Extract the [X, Y] coordinate from the center of the cell holding the provided text.  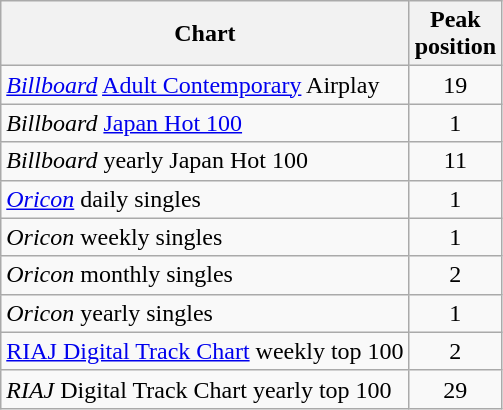
Oricon monthly singles [205, 275]
11 [455, 161]
Oricon daily singles [205, 199]
19 [455, 85]
Billboard Adult Contemporary Airplay [205, 85]
RIAJ Digital Track Chart weekly top 100 [205, 351]
29 [455, 389]
Chart [205, 34]
Oricon weekly singles [205, 237]
RIAJ Digital Track Chart yearly top 100 [205, 389]
Peakposition [455, 34]
Billboard yearly Japan Hot 100 [205, 161]
Oricon yearly singles [205, 313]
Billboard Japan Hot 100 [205, 123]
